Detect which cell encompasses the target text, then output its (X, Y) center coordinate. 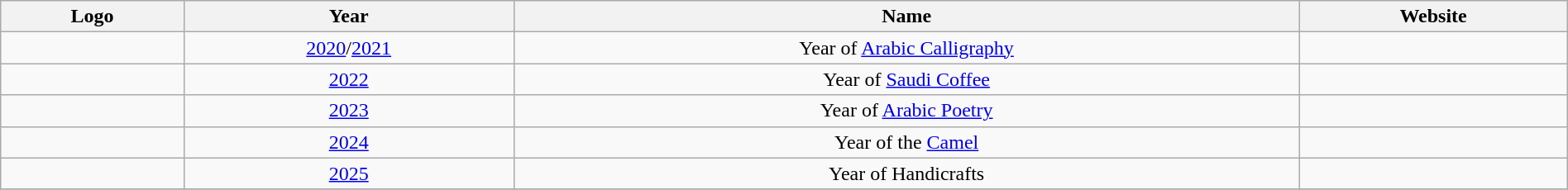
2024 (349, 142)
Website (1433, 17)
Year of Saudi Coffee (906, 79)
2023 (349, 111)
Year (349, 17)
2020/2021 (349, 48)
Year of Handicrafts (906, 173)
Year of Arabic Poetry (906, 111)
2022 (349, 79)
Name (906, 17)
Logo (93, 17)
Year of Arabic Calligraphy (906, 48)
2025 (349, 173)
Year of the Camel (906, 142)
